Output the [X, Y] coordinate of the center of the cell containing the given text.  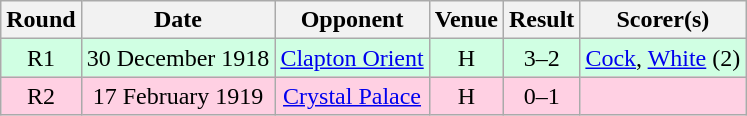
R1 [41, 58]
17 February 1919 [178, 96]
Venue [466, 20]
Date [178, 20]
Cock, White (2) [663, 58]
3–2 [541, 58]
Scorer(s) [663, 20]
Result [541, 20]
Opponent [352, 20]
0–1 [541, 96]
Clapton Orient [352, 58]
30 December 1918 [178, 58]
R2 [41, 96]
Round [41, 20]
Crystal Palace [352, 96]
